Return (x, y) of the center of cell containing provided text 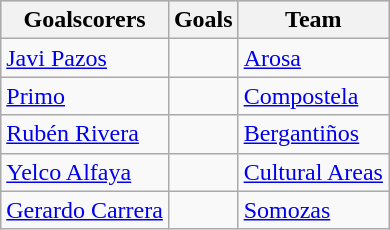
Rubén Rivera (85, 134)
Arosa (313, 58)
Compostela (313, 96)
Yelco Alfaya (85, 172)
Team (313, 20)
Gerardo Carrera (85, 210)
Goals (203, 20)
Cultural Areas (313, 172)
Bergantiños (313, 134)
Goalscorers (85, 20)
Somozas (313, 210)
Javi Pazos (85, 58)
Primo (85, 96)
